Provide the (x, y) coordinate of the cell's center where the given text is located.  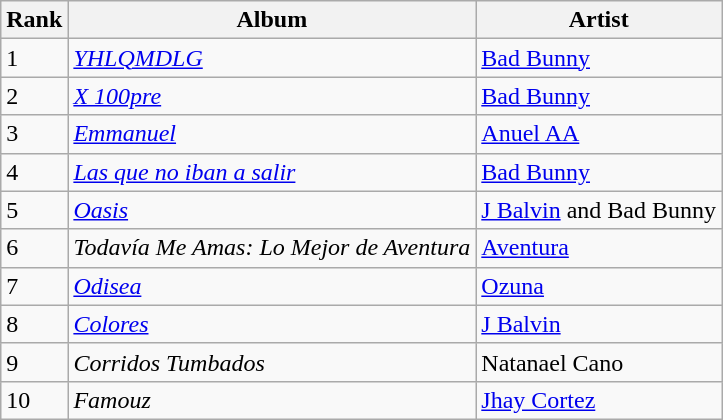
Artist (599, 20)
YHLQMDLG (272, 58)
4 (34, 172)
Album (272, 20)
J Balvin (599, 324)
2 (34, 96)
Famouz (272, 400)
Jhay Cortez (599, 400)
Odisea (272, 286)
Aventura (599, 248)
3 (34, 134)
Las que no iban a salir (272, 172)
Ozuna (599, 286)
10 (34, 400)
Corridos Tumbados (272, 362)
8 (34, 324)
Rank (34, 20)
Colores (272, 324)
1 (34, 58)
Todavía Me Amas: Lo Mejor de Aventura (272, 248)
Oasis (272, 210)
J Balvin and Bad Bunny (599, 210)
Anuel AA (599, 134)
9 (34, 362)
6 (34, 248)
Emmanuel (272, 134)
Natanael Cano (599, 362)
X 100pre (272, 96)
5 (34, 210)
7 (34, 286)
